Provide the (X, Y) coordinate of the cell's center where the given text is located.  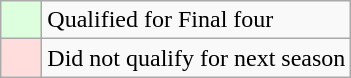
Did not qualify for next season (196, 58)
Qualified for Final four (196, 20)
